For the text-containing cell, return its midpoint in (X, Y) coordinate format. 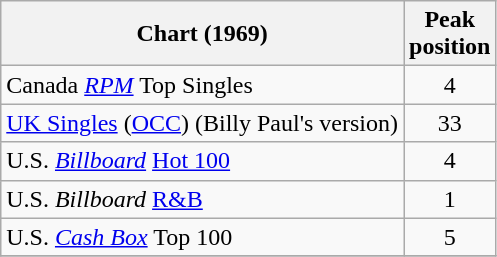
Chart (1969) (202, 34)
Peakposition (450, 34)
5 (450, 237)
U.S. Cash Box Top 100 (202, 237)
U.S. Billboard Hot 100 (202, 161)
Canada RPM Top Singles (202, 85)
1 (450, 199)
UK Singles (OCC) (Billy Paul's version) (202, 123)
33 (450, 123)
U.S. Billboard R&B (202, 199)
